Scan for the cell matching the given text and deliver its [x, y] coordinate at center. 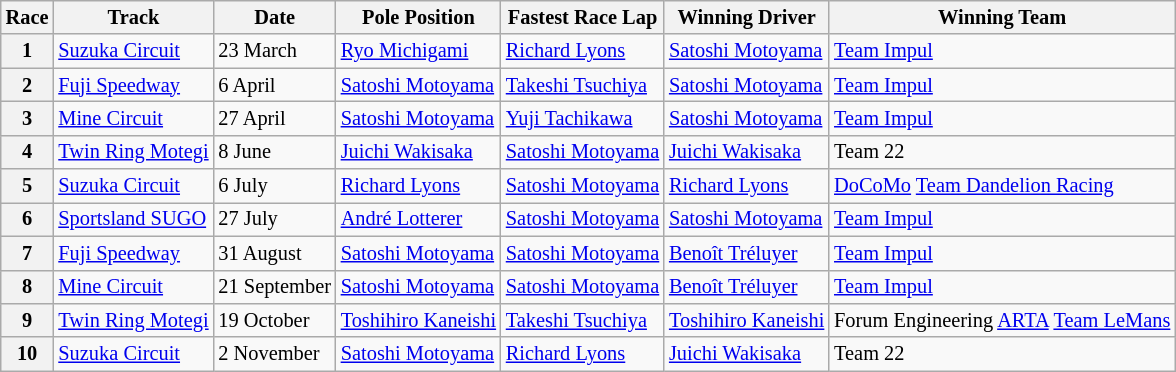
Pole Position [418, 17]
Sportsland SUGO [133, 219]
3 [28, 118]
DoCoMo Team Dandelion Racing [1002, 186]
8 [28, 287]
19 October [274, 320]
Yuji Tachikawa [582, 118]
27 July [274, 219]
Winning Team [1002, 17]
9 [28, 320]
31 August [274, 253]
4 [28, 152]
Forum Engineering ARTA Team LeMans [1002, 320]
1 [28, 51]
6 [28, 219]
Race [28, 17]
2 November [274, 354]
Fastest Race Lap [582, 17]
Date [274, 17]
Winning Driver [746, 17]
6 July [274, 186]
Track [133, 17]
Ryo Michigami [418, 51]
23 March [274, 51]
2 [28, 85]
7 [28, 253]
5 [28, 186]
6 April [274, 85]
André Lotterer [418, 219]
21 September [274, 287]
8 June [274, 152]
10 [28, 354]
27 April [274, 118]
